For the text-containing cell, return its midpoint in (X, Y) coordinate format. 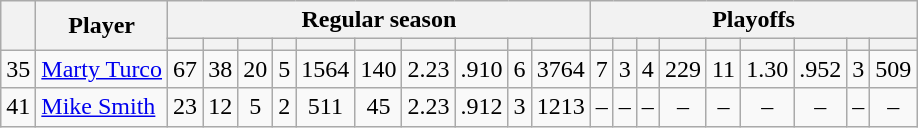
140 (378, 69)
Marty Turco (102, 69)
3764 (560, 69)
38 (220, 69)
12 (220, 107)
6 (520, 69)
20 (256, 69)
Playoffs (754, 20)
Regular season (380, 20)
511 (326, 107)
Mike Smith (102, 107)
Player (102, 26)
229 (682, 69)
2 (284, 107)
67 (186, 69)
35 (18, 69)
1213 (560, 107)
41 (18, 107)
45 (378, 107)
509 (894, 69)
1564 (326, 69)
.910 (482, 69)
7 (602, 69)
.912 (482, 107)
.952 (820, 69)
1.30 (768, 69)
23 (186, 107)
11 (723, 69)
4 (648, 69)
